Return the (x, y) coordinate for the center point of the cell that contains the specified text.  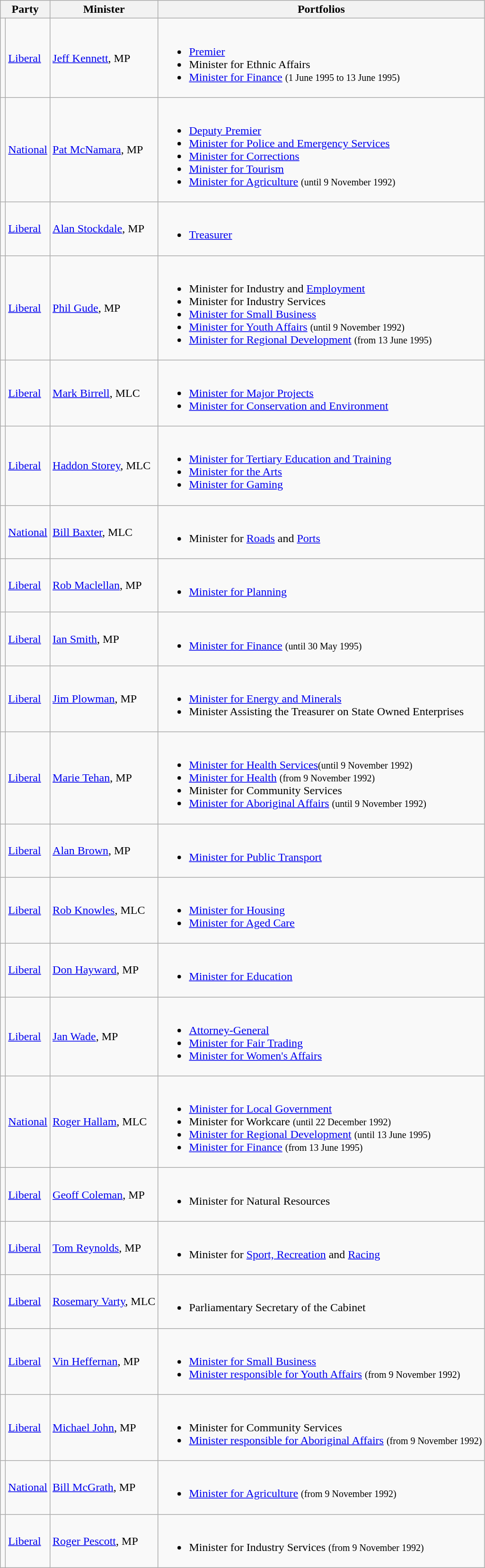
Phil Gude, MP (104, 307)
Attorney-GeneralMinister for Fair TradingMinister for Women's Affairs (321, 1037)
Minister for Planning (321, 586)
Minister for Industry Services (from 9 November 1992) (321, 1541)
Michael John, MP (104, 1428)
Minister for Public Transport (321, 850)
Don Hayward, MP (104, 971)
Parliamentary Secretary of the Cabinet (321, 1302)
Minister for Roads and Ports (321, 532)
Tom Reynolds, MP (104, 1248)
Alan Brown, MP (104, 850)
Rob Knowles, MLC (104, 911)
Deputy PremierMinister for Police and Emergency ServicesMinister for CorrectionsMinister for TourismMinister for Agriculture (until 9 November 1992) (321, 149)
Minister for Tertiary Education and TrainingMinister for the ArtsMinister for Gaming (321, 465)
Minister for Energy and MineralsMinister Assisting the Treasurer on State Owned Enterprises (321, 699)
PremierMinister for Ethnic AffairsMinister for Finance (1 June 1995 to 13 June 1995) (321, 58)
Pat McNamara, MP (104, 149)
Rosemary Varty, MLC (104, 1302)
Alan Stockdale, MP (104, 229)
Minister (104, 9)
Bill Baxter, MLC (104, 532)
Minister for HousingMinister for Aged Care (321, 911)
Marie Tehan, MP (104, 778)
Minister for Sport, Recreation and Racing (321, 1248)
Minister for Finance (until 30 May 1995) (321, 639)
Minister for Agriculture (from 9 November 1992) (321, 1487)
Roger Hallam, MLC (104, 1122)
Portfolios (321, 9)
Jim Plowman, MP (104, 699)
Roger Pescott, MP (104, 1541)
Minister for Community ServicesMinister responsible for Aboriginal Affairs (from 9 November 1992) (321, 1428)
Vin Heffernan, MP (104, 1361)
Geoff Coleman, MP (104, 1195)
Minister for Education (321, 971)
Mark Birrell, MLC (104, 393)
Minister for Small BusinessMinister responsible for Youth Affairs (from 9 November 1992) (321, 1361)
Minister for Natural Resources (321, 1195)
Haddon Storey, MLC (104, 465)
Jeff Kennett, MP (104, 58)
Minister for Major ProjectsMinister for Conservation and Environment (321, 393)
Ian Smith, MP (104, 639)
Bill McGrath, MP (104, 1487)
Party (26, 9)
Treasurer (321, 229)
Rob Maclellan, MP (104, 586)
Jan Wade, MP (104, 1037)
